Capture the cell that displays the provided text and extract its [X, Y] central coordinate. 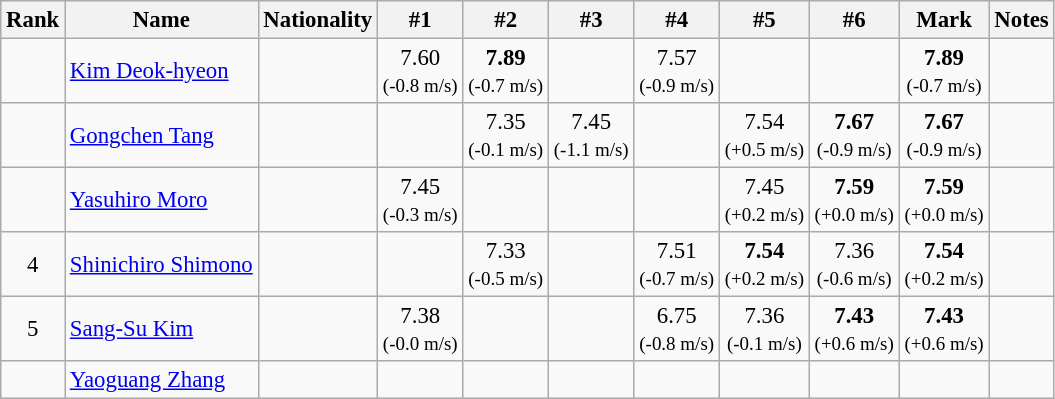
7.36 (-0.6 m/s) [854, 264]
7.60 (-0.8 m/s) [420, 72]
Mark [944, 20]
#5 [764, 20]
6.75 (-0.8 m/s) [676, 330]
Kim Deok-hyeon [162, 72]
#6 [854, 20]
Notes [1022, 20]
Yasuhiro Moro [162, 200]
5 [33, 330]
7.51 (-0.7 m/s) [676, 264]
7.45 (-1.1 m/s) [590, 136]
7.36 (-0.1 m/s) [764, 330]
7.45 (+0.2 m/s) [764, 200]
7.54 (+0.5 m/s) [764, 136]
Rank [33, 20]
7.57 (-0.9 m/s) [676, 72]
7.35 (-0.1 m/s) [506, 136]
4 [33, 264]
#1 [420, 20]
#3 [590, 20]
Sang-Su Kim [162, 330]
Name [162, 20]
Nationality [318, 20]
7.45 (-0.3 m/s) [420, 200]
Gongchen Tang [162, 136]
7.33 (-0.5 m/s) [506, 264]
#2 [506, 20]
7.38 (-0.0 m/s) [420, 330]
#4 [676, 20]
Shinichiro Shimono [162, 264]
